Locate the cell with the specified text and output its (x, y) center coordinate. 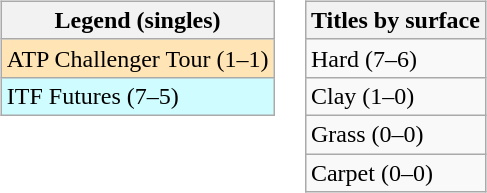
Titles by surface (395, 20)
ITF Futures (7–5) (138, 96)
Clay (1–0) (395, 96)
Carpet (0–0) (395, 173)
Hard (7–6) (395, 58)
Legend (singles) (138, 20)
Grass (0–0) (395, 134)
ATP Challenger Tour (1–1) (138, 58)
